Scan for the cell matching the given text and deliver its (X, Y) coordinate at center. 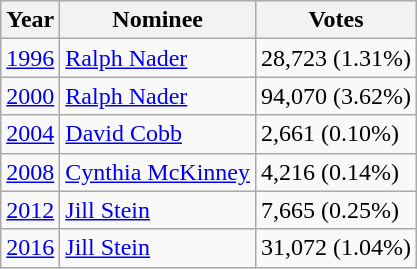
2004 (30, 134)
David Cobb (158, 134)
4,216 (0.14%) (336, 172)
2012 (30, 210)
1996 (30, 58)
31,072 (1.04%) (336, 248)
7,665 (0.25%) (336, 210)
2008 (30, 172)
Year (30, 20)
2000 (30, 96)
94,070 (3.62%) (336, 96)
2,661 (0.10%) (336, 134)
Votes (336, 20)
Nominee (158, 20)
Cynthia McKinney (158, 172)
28,723 (1.31%) (336, 58)
2016 (30, 248)
